Provide the [x, y] coordinate of the cell's center where the given text is located.  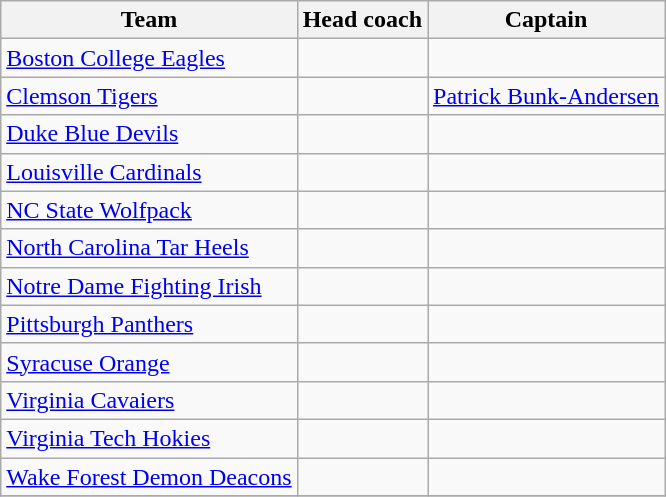
Louisville Cardinals [149, 172]
Head coach [362, 20]
Patrick Bunk-Andersen [546, 96]
Wake Forest Demon Deacons [149, 477]
Duke Blue Devils [149, 134]
Virginia Cavaiers [149, 400]
Virginia Tech Hokies [149, 438]
North Carolina Tar Heels [149, 248]
Pittsburgh Panthers [149, 324]
Clemson Tigers [149, 96]
Team [149, 20]
Notre Dame Fighting Irish [149, 286]
NC State Wolfpack [149, 210]
Syracuse Orange [149, 362]
Captain [546, 20]
Boston College Eagles [149, 58]
